Determine the (X, Y) coordinate at the center of the cell enclosing the given text.  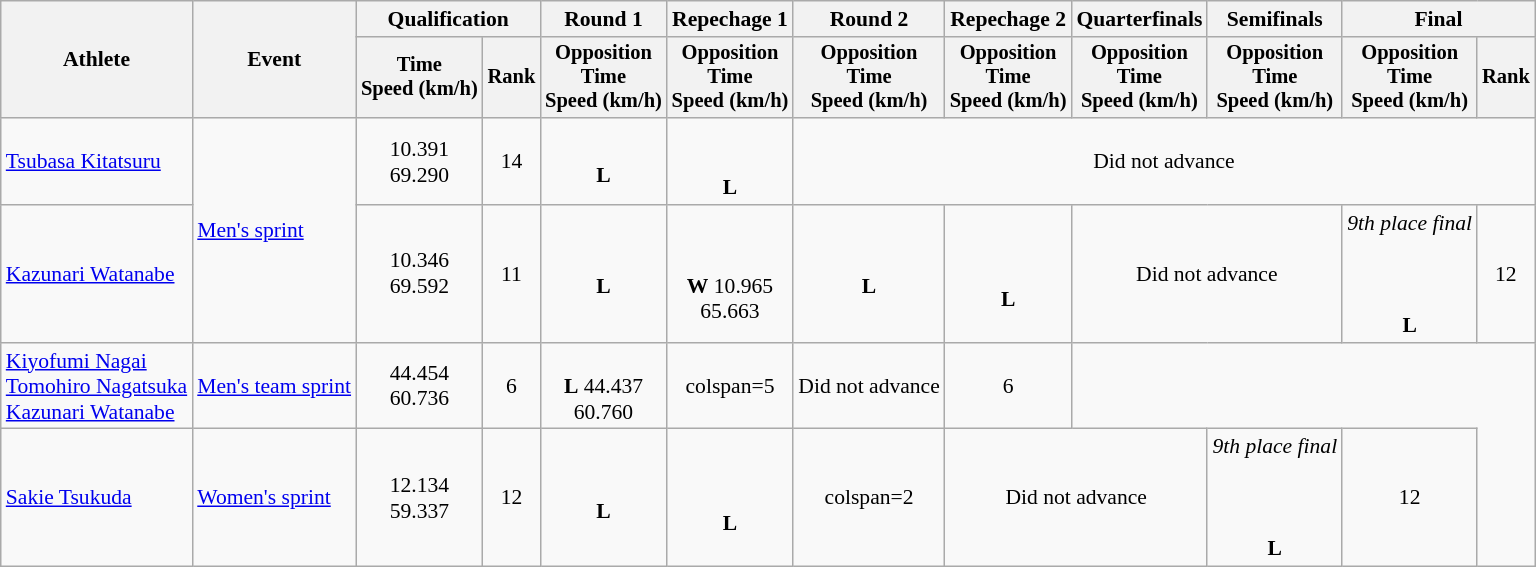
44.45460.736 (420, 386)
Semifinals (1274, 19)
colspan=2 (869, 498)
Men's team sprint (274, 386)
Tsubasa Kitatsuru (96, 162)
11 (512, 274)
Final (1438, 19)
Event (274, 60)
10.39169.290 (420, 162)
14 (512, 162)
Qualification (448, 19)
L 44.43760.760 (604, 386)
Repechage 2 (1008, 19)
Kiyofumi NagaiTomohiro NagatsukaKazunari Watanabe (96, 386)
Women's sprint (274, 498)
Round 2 (869, 19)
Repechage 1 (730, 19)
Quarterfinals (1139, 19)
Kazunari Watanabe (96, 274)
Men's sprint (274, 230)
Athlete (96, 60)
TimeSpeed (km/h) (420, 78)
Sakie Tsukuda (96, 498)
Round 1 (604, 19)
10.34669.592 (420, 274)
12.13459.337 (420, 498)
colspan=5 (730, 386)
W 10.96565.663 (730, 274)
